Locate the cell with the specified text and output its [X, Y] center coordinate. 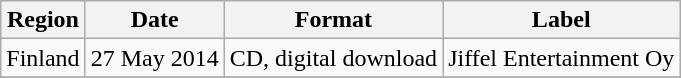
CD, digital download [333, 58]
27 May 2014 [154, 58]
Label [562, 20]
Date [154, 20]
Format [333, 20]
Finland [43, 58]
Region [43, 20]
Jiffel Entertainment Oy [562, 58]
